Search for the cell housing the specified text and yield its [X, Y] center coordinate. 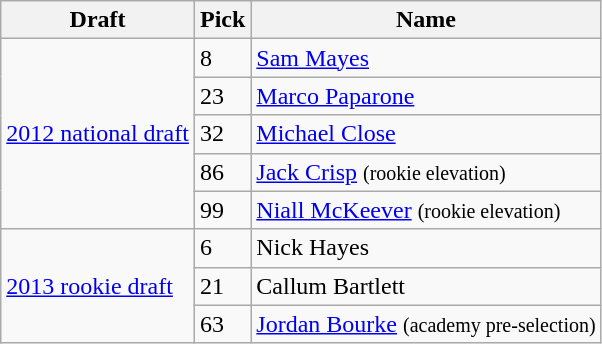
Sam Mayes [426, 58]
6 [222, 248]
23 [222, 96]
8 [222, 58]
Michael Close [426, 134]
Marco Paparone [426, 96]
Callum Bartlett [426, 286]
Jack Crisp (rookie elevation) [426, 172]
32 [222, 134]
99 [222, 210]
Jordan Bourke (academy pre-selection) [426, 324]
2013 rookie draft [98, 286]
Nick Hayes [426, 248]
Draft [98, 20]
21 [222, 286]
86 [222, 172]
Niall McKeever (rookie elevation) [426, 210]
2012 national draft [98, 134]
63 [222, 324]
Pick [222, 20]
Name [426, 20]
